Detect which cell encompasses the target text, then output its [X, Y] center coordinate. 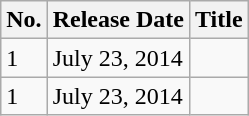
No. [24, 20]
Title [218, 20]
Release Date [118, 20]
